Identify which cell holds the provided text, then report its [x, y] central coordinate. 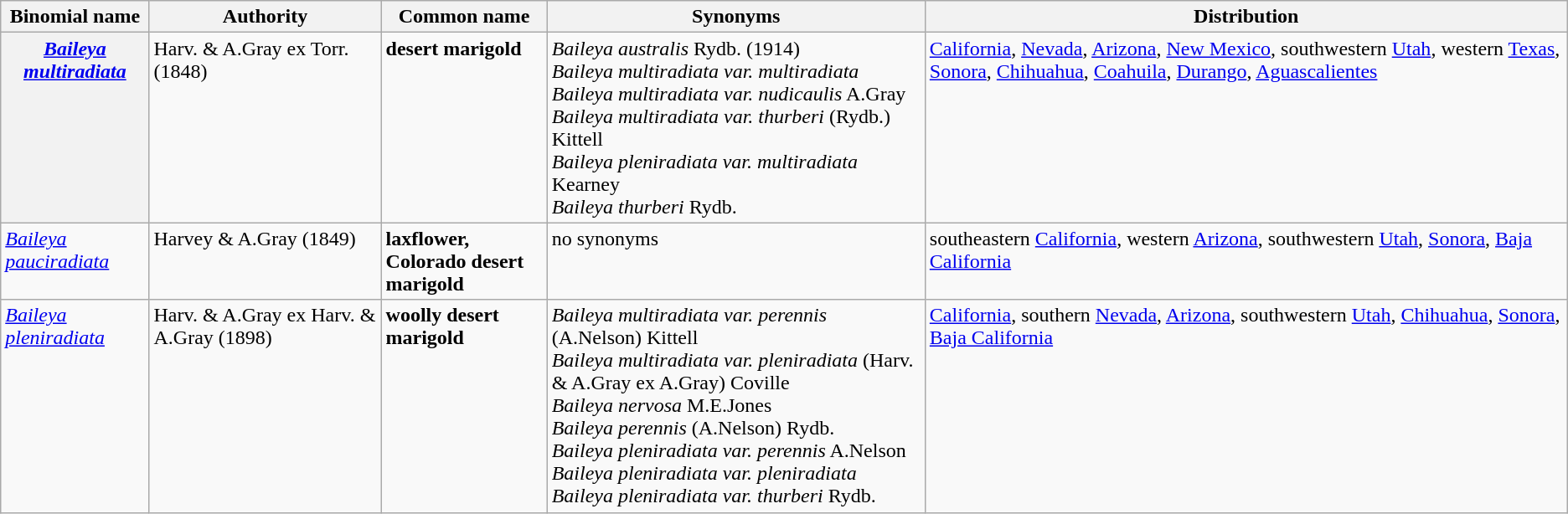
Common name [464, 17]
southeastern California, western Arizona, southwestern Utah, Sonora, Baja California [1246, 261]
desert marigold [464, 127]
Baileya pauciradiata [75, 261]
California, southern Nevada, Arizona, southwestern Utah, Chihuahua, Sonora, Baja California [1246, 406]
Harv. & A.Gray ex Harv. & A.Gray (1898) [265, 406]
Harvey & A.Gray (1849) [265, 261]
laxflower, Colorado desert marigold [464, 261]
Distribution [1246, 17]
no synonyms [735, 261]
Authority [265, 17]
Synonyms [735, 17]
California, Nevada, Arizona, New Mexico, southwestern Utah, western Texas, Sonora, Chihuahua, Coahuila, Durango, Aguascalientes [1246, 127]
Harv. & A.Gray ex Torr. (1848) [265, 127]
Binomial name [75, 17]
Baileya multiradiata [75, 127]
woolly desert marigold [464, 406]
Baileya pleniradiata [75, 406]
